Return the [x, y] coordinate for the center point of the cell that contains the specified text.  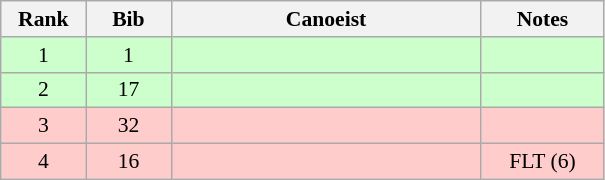
3 [44, 126]
Bib [128, 19]
Canoeist [326, 19]
Notes [542, 19]
Rank [44, 19]
4 [44, 162]
16 [128, 162]
32 [128, 126]
2 [44, 90]
17 [128, 90]
FLT (6) [542, 162]
